Detect which cell encompasses the target text, then output its (X, Y) center coordinate. 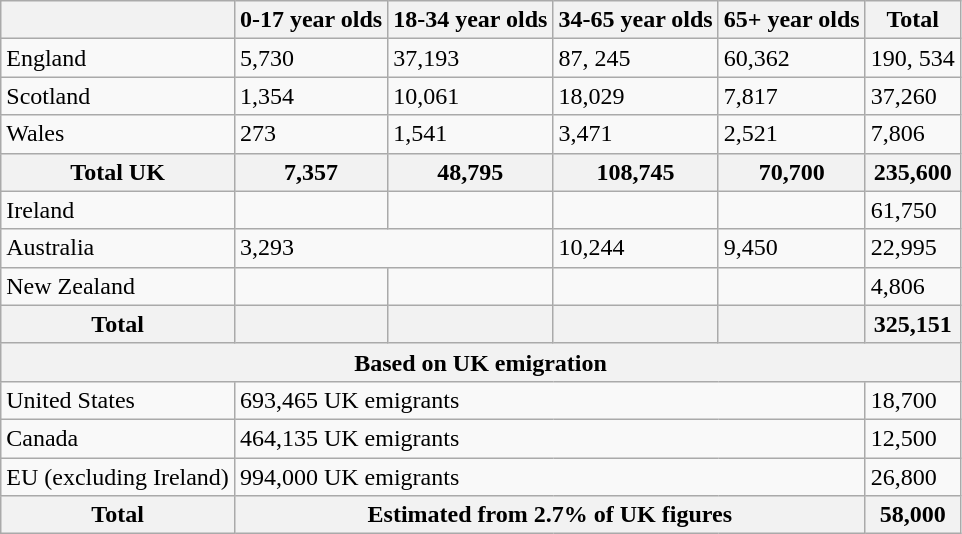
37,260 (912, 96)
Scotland (118, 96)
5,730 (310, 58)
994,000 UK emigrants (550, 477)
60,362 (792, 58)
65+ year olds (792, 20)
48,795 (470, 172)
273 (310, 134)
Total UK (118, 172)
18,700 (912, 400)
18,029 (636, 96)
58,000 (912, 515)
7,806 (912, 134)
12,500 (912, 438)
Estimated from 2.7% of UK figures (550, 515)
7,817 (792, 96)
7,357 (310, 172)
10,061 (470, 96)
325,151 (912, 324)
4,806 (912, 286)
37,193 (470, 58)
693,465 UK emigrants (550, 400)
18-34 year olds (470, 20)
235,600 (912, 172)
Based on UK emigration (481, 362)
464,135 UK emigrants (550, 438)
108,745 (636, 172)
United States (118, 400)
2,521 (792, 134)
New Zealand (118, 286)
22,995 (912, 248)
Ireland (118, 210)
87, 245 (636, 58)
34-65 year olds (636, 20)
1,541 (470, 134)
9,450 (792, 248)
70,700 (792, 172)
Canada (118, 438)
3,293 (394, 248)
EU (excluding Ireland) (118, 477)
26,800 (912, 477)
Wales (118, 134)
10,244 (636, 248)
Australia (118, 248)
0-17 year olds (310, 20)
3,471 (636, 134)
190, 534 (912, 58)
England (118, 58)
61,750 (912, 210)
1,354 (310, 96)
